Scan for the cell matching the given text and deliver its [X, Y] coordinate at center. 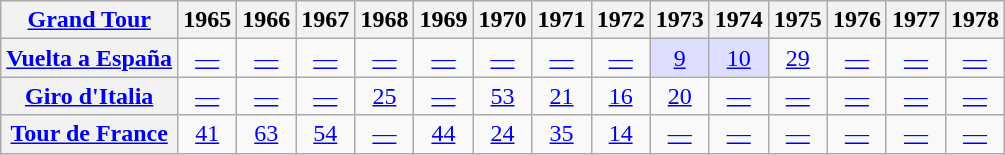
29 [798, 58]
14 [620, 134]
1973 [680, 20]
1966 [266, 20]
1976 [856, 20]
1970 [502, 20]
1971 [562, 20]
53 [502, 96]
1967 [326, 20]
Tour de France [90, 134]
1972 [620, 20]
1968 [384, 20]
25 [384, 96]
35 [562, 134]
21 [562, 96]
1969 [444, 20]
Grand Tour [90, 20]
63 [266, 134]
54 [326, 134]
41 [208, 134]
1975 [798, 20]
10 [738, 58]
1965 [208, 20]
20 [680, 96]
44 [444, 134]
1974 [738, 20]
9 [680, 58]
16 [620, 96]
1978 [974, 20]
1977 [916, 20]
Giro d'Italia [90, 96]
Vuelta a España [90, 58]
24 [502, 134]
